Extract the [x, y] coordinate from the center of the cell holding the provided text.  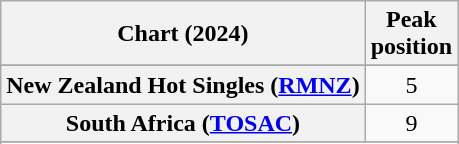
New Zealand Hot Singles (RMNZ) [183, 85]
Peakposition [411, 34]
5 [411, 85]
Chart (2024) [183, 34]
9 [411, 123]
South Africa (TOSAC) [183, 123]
